Determine the [x, y] coordinate at the center of the cell enclosing the given text.  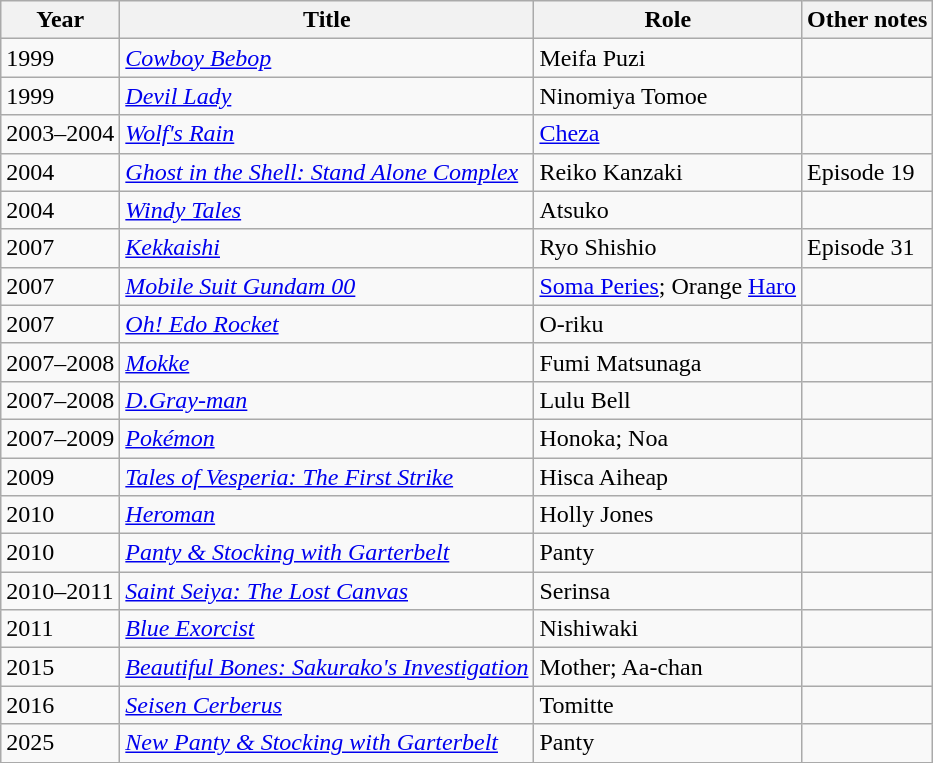
Episode 31 [868, 248]
Kekkaishi [327, 248]
Ryo Shishio [668, 248]
Pokémon [327, 438]
2011 [60, 629]
Heroman [327, 515]
Mother; Aa-chan [668, 667]
Windy Tales [327, 210]
Holly Jones [668, 515]
Episode 19 [868, 172]
O-riku [668, 324]
Other notes [868, 20]
Devil Lady [327, 96]
Oh! Edo Rocket [327, 324]
Wolf's Rain [327, 134]
Honoka; Noa [668, 438]
Lulu Bell [668, 400]
Seisen Cerberus [327, 705]
2025 [60, 743]
Blue Exorcist [327, 629]
D.Gray-man [327, 400]
Title [327, 20]
Saint Seiya: The Lost Canvas [327, 591]
Mokke [327, 362]
Reiko Kanzaki [668, 172]
Mobile Suit Gundam 00 [327, 286]
Serinsa [668, 591]
2003–2004 [60, 134]
Nishiwaki [668, 629]
Fumi Matsunaga [668, 362]
Tales of Vesperia: The First Strike [327, 477]
Role [668, 20]
2016 [60, 705]
Ghost in the Shell: Stand Alone Complex [327, 172]
Beautiful Bones: Sakurako's Investigation [327, 667]
Atsuko [668, 210]
Year [60, 20]
2009 [60, 477]
Soma Peries; Orange Haro [668, 286]
Tomitte [668, 705]
Cowboy Bebop [327, 58]
2015 [60, 667]
Meifa Puzi [668, 58]
Hisca Aiheap [668, 477]
New Panty & Stocking with Garterbelt [327, 743]
Ninomiya Tomoe [668, 96]
2010–2011 [60, 591]
Panty & Stocking with Garterbelt [327, 553]
2007–2009 [60, 438]
Cheza [668, 134]
